Scan for the cell matching the given text and deliver its (X, Y) coordinate at center. 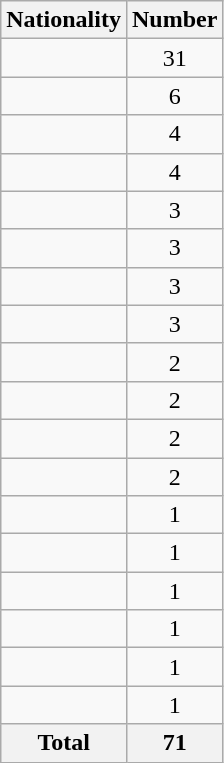
Number (174, 20)
Total (64, 743)
6 (174, 96)
31 (174, 58)
Nationality (64, 20)
71 (174, 743)
